Provide the (x, y) coordinate of the cell's center where the given text is located.  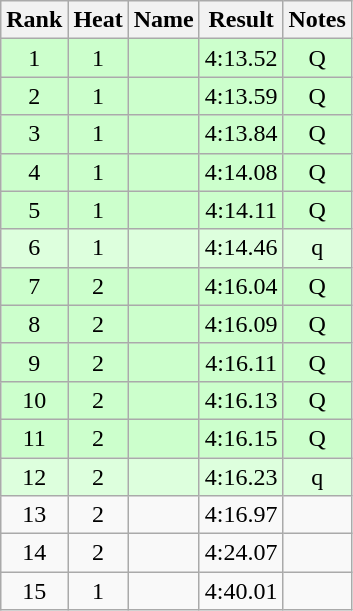
4:16.97 (241, 515)
Rank (34, 20)
4:24.07 (241, 553)
4:13.84 (241, 134)
4:16.11 (241, 362)
4:16.09 (241, 324)
4:16.13 (241, 400)
Result (241, 20)
4:13.52 (241, 58)
4:40.01 (241, 591)
4:14.08 (241, 172)
7 (34, 286)
4 (34, 172)
Notes (317, 20)
4:13.59 (241, 96)
4:14.11 (241, 210)
14 (34, 553)
3 (34, 134)
Heat (98, 20)
4:16.15 (241, 438)
9 (34, 362)
4:16.04 (241, 286)
10 (34, 400)
4:16.23 (241, 477)
Name (164, 20)
8 (34, 324)
6 (34, 248)
15 (34, 591)
4:14.46 (241, 248)
12 (34, 477)
13 (34, 515)
5 (34, 210)
11 (34, 438)
